Return the [x, y] coordinate for the center point of the cell that contains the specified text.  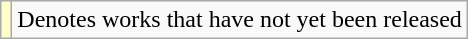
Denotes works that have not yet been released [240, 20]
